Search for the cell housing the specified text and yield its [X, Y] center coordinate. 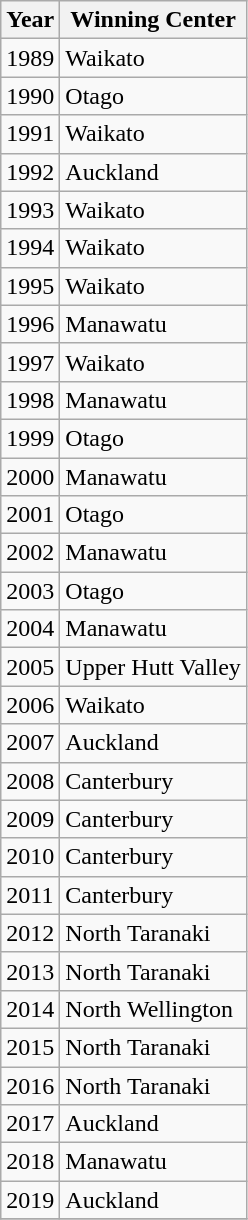
North Wellington [154, 1009]
Year [30, 20]
1998 [30, 400]
2002 [30, 553]
1992 [30, 172]
2003 [30, 591]
Upper Hutt Valley [154, 667]
2015 [30, 1047]
2008 [30, 781]
2001 [30, 515]
2017 [30, 1124]
2013 [30, 971]
2005 [30, 667]
2006 [30, 705]
2010 [30, 857]
2009 [30, 819]
2007 [30, 743]
1995 [30, 286]
2004 [30, 629]
2018 [30, 1162]
1994 [30, 248]
1989 [30, 58]
1996 [30, 324]
Winning Center [154, 20]
2016 [30, 1085]
2012 [30, 933]
2000 [30, 477]
2019 [30, 1200]
1997 [30, 362]
1999 [30, 438]
1991 [30, 134]
2014 [30, 1009]
1990 [30, 96]
1993 [30, 210]
2011 [30, 895]
